Find where the given text appears and provide that cell's center as [x, y] coordinate. 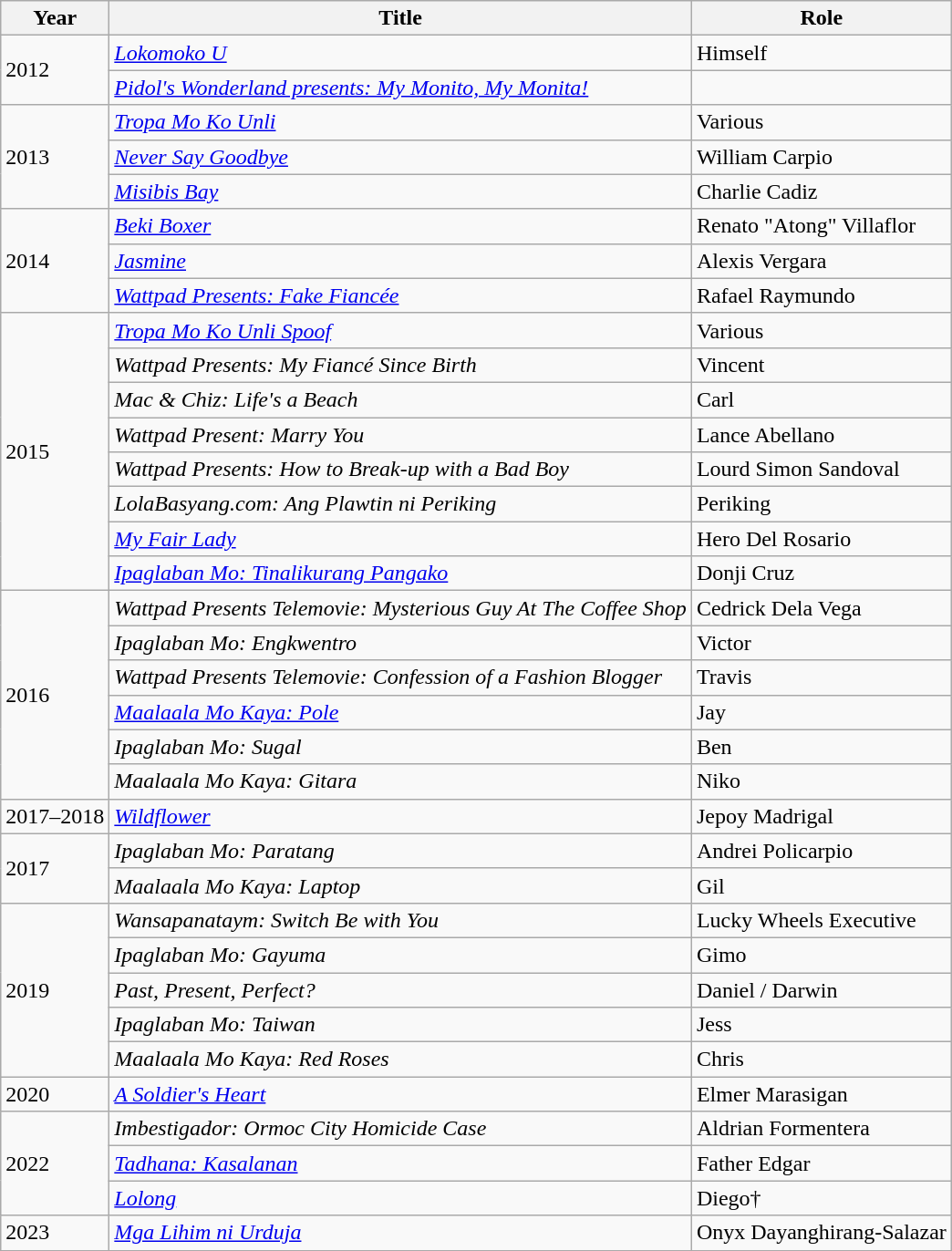
2015 [55, 451]
Year [55, 18]
William Carpio [821, 157]
Wattpad Presents: How to Break-up with a Bad Boy [401, 470]
Wattpad Presents Telemovie: Confession of a Fashion Blogger [401, 677]
Wansapanataym: Switch Be with You [401, 920]
Gimo [821, 955]
Ipaglaban Mo: Gayuma [401, 955]
Chris [821, 1060]
Tadhana: Kasalanan [401, 1163]
A Soldier's Heart [401, 1094]
Jay [821, 712]
Wattpad Present: Marry You [401, 435]
2020 [55, 1094]
Onyx Dayanghirang-Salazar [821, 1233]
Alexis Vergara [821, 261]
2019 [55, 989]
Title [401, 18]
Past, Present, Perfect? [401, 989]
Father Edgar [821, 1163]
Hero Del Rosario [821, 539]
LolaBasyang.com: Ang Plawtin ni Periking [401, 504]
Ben [821, 747]
My Fair Lady [401, 539]
Ipaglaban Mo: Tinalikurang Pangako [401, 574]
Pidol's Wonderland presents: My Monito, My Monita! [401, 88]
2016 [55, 695]
Niko [821, 781]
Jess [821, 1025]
Mac & Chiz: Life's a Beach [401, 399]
Never Say Goodbye [401, 157]
2017 [55, 868]
Maalaala Mo Kaya: Pole [401, 712]
Tropa Mo Ko Unli Spoof [401, 330]
Jasmine [401, 261]
Elmer Marasigan [821, 1094]
Rafael Raymundo [821, 295]
2023 [55, 1233]
Lourd Simon Sandoval [821, 470]
Ipaglaban Mo: Sugal [401, 747]
Beki Boxer [401, 226]
Maalaala Mo Kaya: Gitara [401, 781]
2012 [55, 70]
2014 [55, 261]
Ipaglaban Mo: Taiwan [401, 1025]
Aldrian Formentera [821, 1129]
Ipaglaban Mo: Engkwentro [401, 643]
Lolong [401, 1198]
Role [821, 18]
Himself [821, 53]
Wattpad Presents Telemovie: Mysterious Guy At The Coffee Shop [401, 608]
Lance Abellano [821, 435]
2013 [55, 157]
Maalaala Mo Kaya: Laptop [401, 885]
Vincent [821, 365]
Wattpad Presents: My Fiancé Since Birth [401, 365]
Andrei Policarpio [821, 851]
2017–2018 [55, 816]
Carl [821, 399]
Renato "Atong" Villaflor [821, 226]
Cedrick Dela Vega [821, 608]
Wildflower [401, 816]
Tropa Mo Ko Unli [401, 122]
Donji Cruz [821, 574]
Wattpad Presents: Fake Fiancée [401, 295]
Jepoy Madrigal [821, 816]
Gil [821, 885]
Diego† [821, 1198]
Imbestigador: Ormoc City Homicide Case [401, 1129]
Maalaala Mo Kaya: Red Roses [401, 1060]
Periking [821, 504]
Lucky Wheels Executive [821, 920]
Ipaglaban Mo: Paratang [401, 851]
Mga Lihim ni Urduja [401, 1233]
2022 [55, 1163]
Victor [821, 643]
Daniel / Darwin [821, 989]
Misibis Bay [401, 191]
Lokomoko U [401, 53]
Travis [821, 677]
Charlie Cadiz [821, 191]
